Scan for the cell matching the given text and deliver its [x, y] coordinate at center. 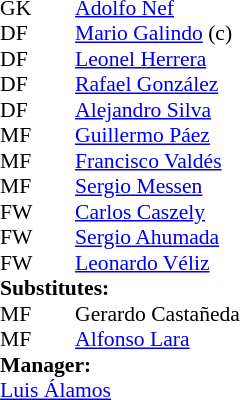
Mario Galindo (c) [158, 33]
Sergio Messen [158, 187]
Substitutes: [120, 289]
Manager: [120, 365]
Leonel Herrera [158, 59]
Guillermo Páez [158, 135]
Francisco Valdés [158, 161]
Sergio Ahumada [158, 237]
Rafael González [158, 85]
Alfonso Lara [158, 339]
Carlos Caszely [158, 212]
Alejandro Silva [158, 110]
Gerardo Castañeda [158, 314]
Leonardo Véliz [158, 263]
